Return the (x, y) coordinate for the center point of the cell that contains the specified text.  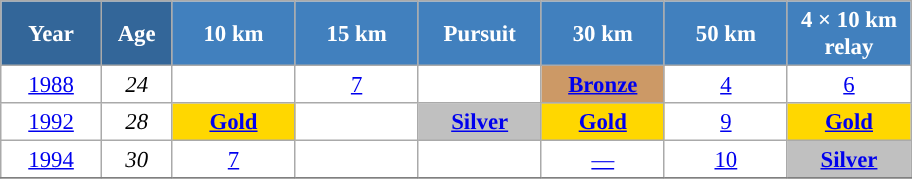
Year (52, 34)
30 km (602, 34)
10 (726, 160)
4 × 10 km relay (848, 34)
50 km (726, 34)
4 (726, 85)
1988 (52, 85)
9 (726, 122)
28 (136, 122)
Age (136, 34)
24 (136, 85)
1994 (52, 160)
10 km (234, 34)
1992 (52, 122)
15 km (356, 34)
Pursuit (480, 34)
6 (848, 85)
30 (136, 160)
Bronze (602, 85)
— (602, 160)
